Find where the given text appears and provide that cell's center as (X, Y) coordinate. 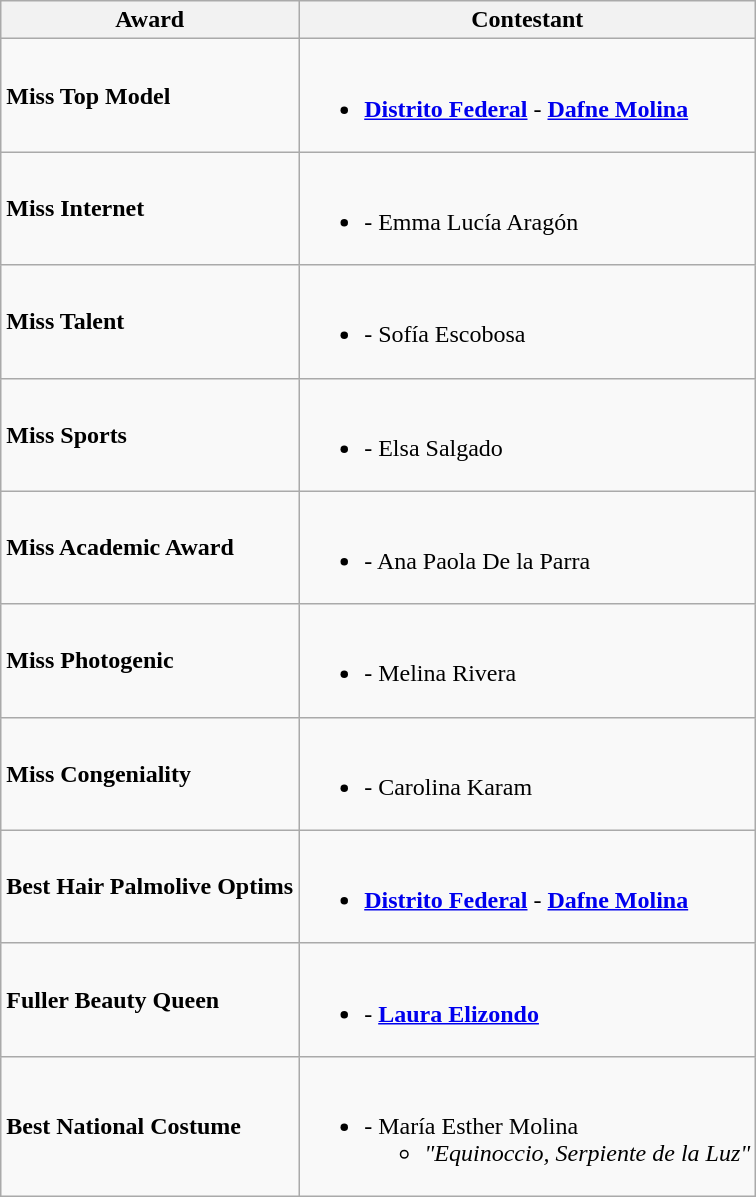
- Ana Paola De la Parra (528, 548)
- Carolina Karam (528, 774)
Award (150, 20)
Miss Internet (150, 208)
Fuller Beauty Queen (150, 1000)
Miss Photogenic (150, 660)
- María Esther Molina"Equinoccio, Serpiente de la Luz" (528, 1126)
Contestant (528, 20)
- Sofía Escobosa (528, 322)
Best National Costume (150, 1126)
- Emma Lucía Aragón (528, 208)
- Elsa Salgado (528, 434)
Miss Talent (150, 322)
- Laura Elizondo (528, 1000)
Miss Congeniality (150, 774)
Miss Top Model (150, 96)
Miss Sports (150, 434)
Miss Academic Award (150, 548)
- Melina Rivera (528, 660)
Best Hair Palmolive Optims (150, 886)
